Capture the cell that displays the provided text and extract its (X, Y) central coordinate. 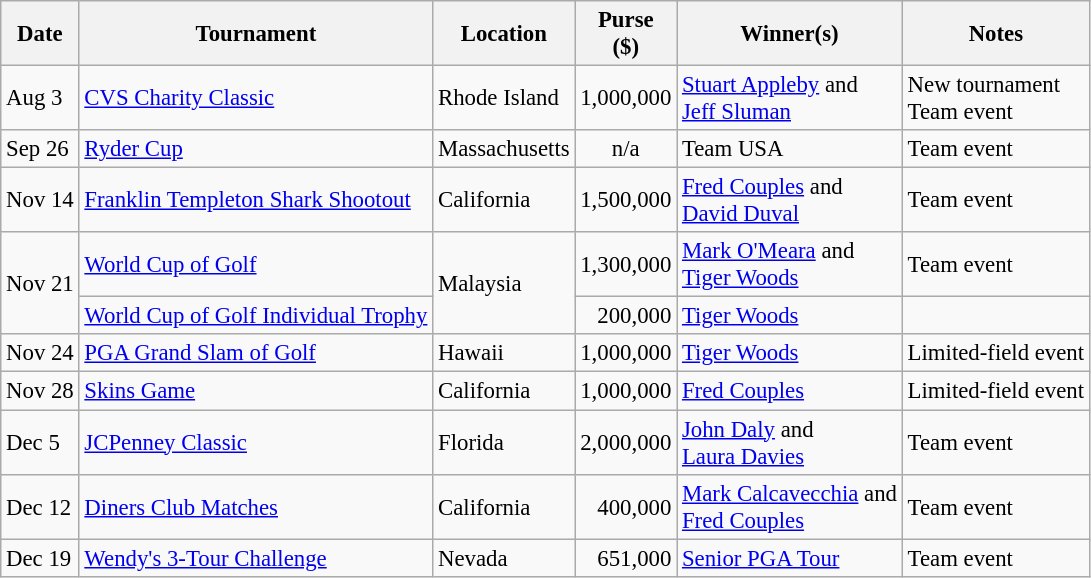
Ryder Cup (256, 149)
Sep 26 (40, 149)
Winner(s) (790, 34)
John Daly and Laura Davies (790, 442)
CVS Charity Classic (256, 98)
n/a (626, 149)
Dec 19 (40, 558)
Dec 5 (40, 442)
Nevada (504, 558)
Notes (996, 34)
400,000 (626, 506)
PGA Grand Slam of Golf (256, 353)
JCPenney Classic (256, 442)
Nov 28 (40, 391)
Fred Couples (790, 391)
Aug 3 (40, 98)
Date (40, 34)
Nov 21 (40, 283)
Nov 14 (40, 200)
Malaysia (504, 283)
Purse($) (626, 34)
Franklin Templeton Shark Shootout (256, 200)
Dec 12 (40, 506)
New tournamentTeam event (996, 98)
Location (504, 34)
Massachusetts (504, 149)
Skins Game (256, 391)
Wendy's 3-Tour Challenge (256, 558)
Diners Club Matches (256, 506)
Hawaii (504, 353)
Team USA (790, 149)
Rhode Island (504, 98)
Mark O'Meara and Tiger Woods (790, 264)
651,000 (626, 558)
Nov 24 (40, 353)
Stuart Appleby and Jeff Sluman (790, 98)
World Cup of Golf Individual Trophy (256, 316)
Florida (504, 442)
World Cup of Golf (256, 264)
Fred Couples and David Duval (790, 200)
200,000 (626, 316)
Senior PGA Tour (790, 558)
2,000,000 (626, 442)
Mark Calcavecchia and Fred Couples (790, 506)
Tournament (256, 34)
1,300,000 (626, 264)
1,500,000 (626, 200)
